For the text-containing cell, return its midpoint in (X, Y) coordinate format. 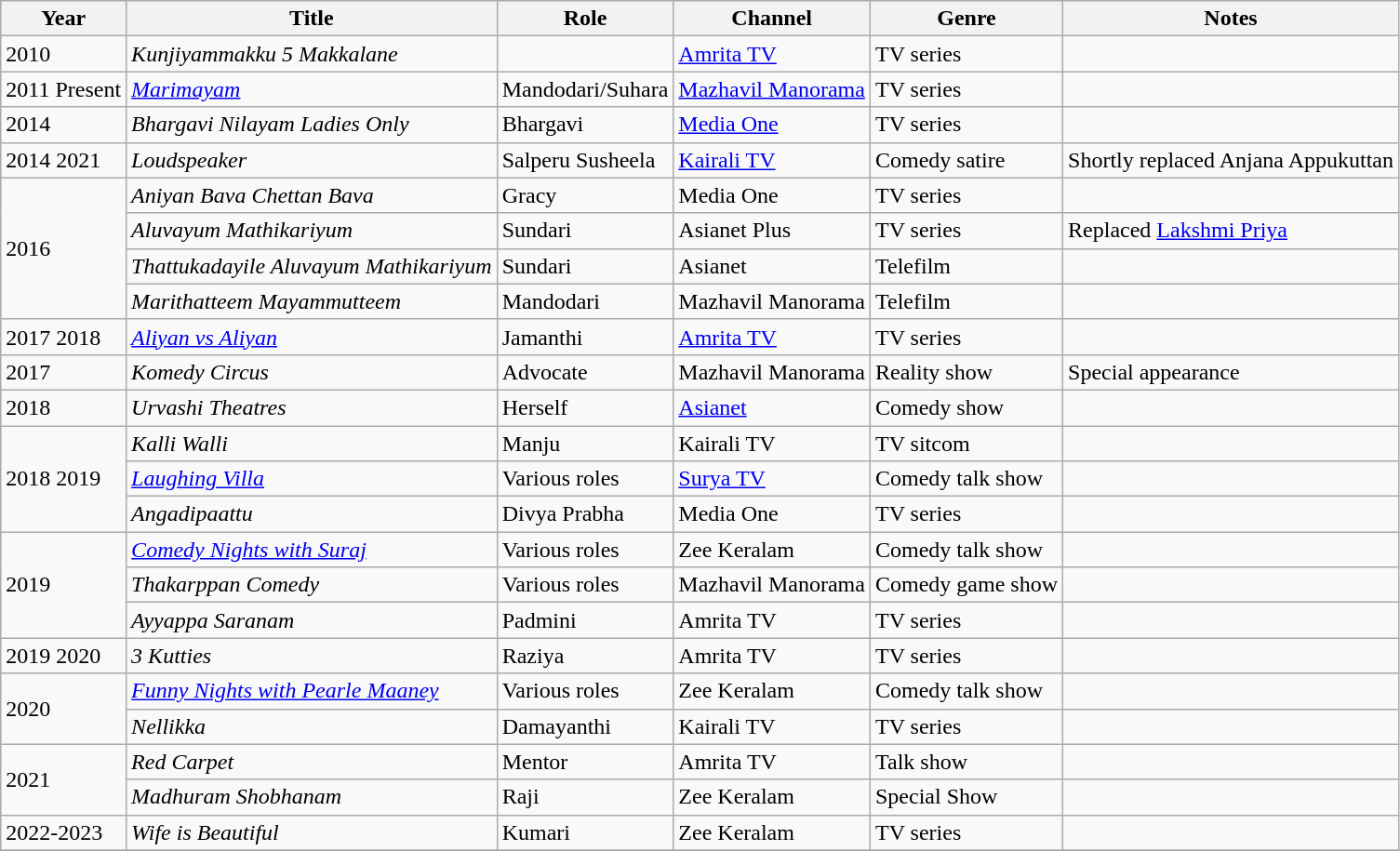
Raziya (585, 656)
Reality show (966, 372)
Talk show (966, 762)
Thakarppan Comedy (313, 585)
2019 (63, 585)
2017 2018 (63, 337)
Thattukadayile Aluvayum Mathikariyum (313, 266)
Special appearance (1232, 372)
Jamanthi (585, 337)
Comedy show (966, 407)
Comedy satire (966, 160)
Comedy game show (966, 585)
Funny Nights with Pearle Maaney (313, 691)
2016 (63, 248)
Wife is Beautiful (313, 832)
Ayyappa Saranam (313, 620)
Aluvayum Mathikariyum (313, 231)
2014 (63, 125)
Advocate (585, 372)
Madhuram Shobhanam (313, 797)
Kumari (585, 832)
Surya TV (772, 479)
Kunjiyammakku 5 Makkalane (313, 54)
Angadipaattu (313, 514)
Aniyan Bava Chettan Bava (313, 195)
Divya Prabha (585, 514)
2020 (63, 709)
2022-2023 (63, 832)
2019 2020 (63, 656)
Bhargavi Nilayam Ladies Only (313, 125)
Marithatteem Mayammutteem (313, 301)
Nellikka (313, 726)
Red Carpet (313, 762)
Role (585, 19)
3 Kutties (313, 656)
Gracy (585, 195)
Shortly replaced Anjana Appukuttan (1232, 160)
Raji (585, 797)
Channel (772, 19)
Manju (585, 444)
Genre (966, 19)
Year (63, 19)
2021 (63, 779)
Herself (585, 407)
Mentor (585, 762)
Mandodari/Suhara (585, 89)
2018 2019 (63, 479)
2018 (63, 407)
Asianet Plus (772, 231)
Laughing Villa (313, 479)
Bhargavi (585, 125)
Damayanthi (585, 726)
Salperu Susheela (585, 160)
Replaced Lakshmi Priya (1232, 231)
Notes (1232, 19)
TV sitcom (966, 444)
Title (313, 19)
2010 (63, 54)
Mandodari (585, 301)
Padmini (585, 620)
Marimayam (313, 89)
Comedy Nights with Suraj (313, 550)
Komedy Circus (313, 372)
Loudspeaker (313, 160)
Special Show (966, 797)
2014 2021 (63, 160)
Urvashi Theatres (313, 407)
Aliyan vs Aliyan (313, 337)
2011 Present (63, 89)
2017 (63, 372)
Kalli Walli (313, 444)
